Return [X, Y] of the center of cell containing provided text 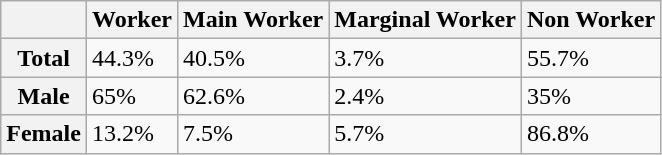
65% [132, 96]
13.2% [132, 134]
3.7% [426, 58]
Total [44, 58]
35% [590, 96]
44.3% [132, 58]
55.7% [590, 58]
Marginal Worker [426, 20]
Worker [132, 20]
86.8% [590, 134]
Non Worker [590, 20]
Male [44, 96]
2.4% [426, 96]
Main Worker [252, 20]
62.6% [252, 96]
7.5% [252, 134]
40.5% [252, 58]
Female [44, 134]
5.7% [426, 134]
